Return [X, Y] of the center of cell containing provided text 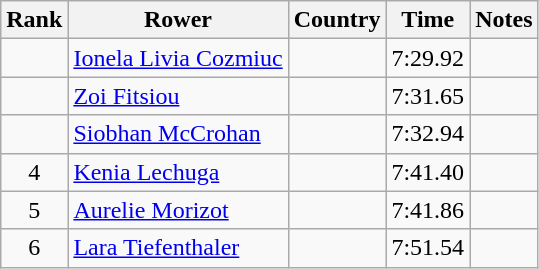
Siobhan McCrohan [178, 134]
Time [428, 20]
7:51.54 [428, 248]
4 [34, 172]
Aurelie Morizot [178, 210]
Ionela Livia Cozmiuc [178, 58]
Rower [178, 20]
Country [337, 20]
7:32.94 [428, 134]
7:29.92 [428, 58]
6 [34, 248]
Lara Tiefenthaler [178, 248]
Rank [34, 20]
Notes [504, 20]
Kenia Lechuga [178, 172]
5 [34, 210]
7:41.40 [428, 172]
Zoi Fitsiou [178, 96]
7:41.86 [428, 210]
7:31.65 [428, 96]
